For the text-containing cell, return its midpoint in (x, y) coordinate format. 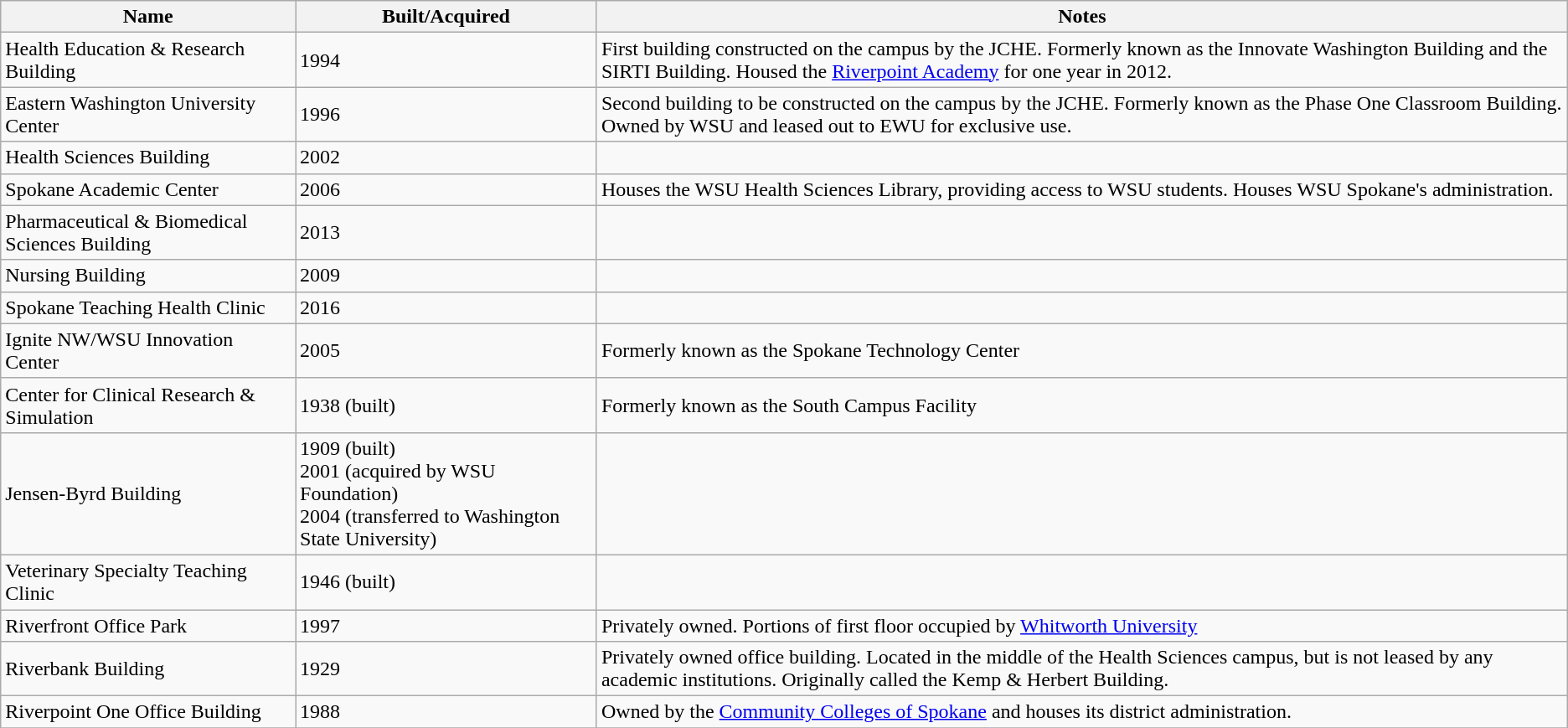
Veterinary Specialty Teaching Clinic (148, 581)
2005 (446, 350)
Eastern Washington University Center (148, 114)
Riverfront Office Park (148, 626)
Name (148, 17)
Pharmaceutical & Biomedical Sciences Building (148, 233)
Health Education & Research Building (148, 60)
Health Sciences Building (148, 157)
2002 (446, 157)
Ignite NW/WSU Innovation Center (148, 350)
Riverbank Building (148, 669)
Privately owned. Portions of first floor occupied by Whitworth University (1082, 626)
1994 (446, 60)
1909 (built)2001 (acquired by WSU Foundation) 2004 (transferred to Washington State University) (446, 493)
1996 (446, 114)
2006 (446, 189)
1997 (446, 626)
Center for Clinical Research & Simulation (148, 405)
1938 (built) (446, 405)
2009 (446, 276)
1946 (built) (446, 581)
Notes (1082, 17)
Built/Acquired (446, 17)
1988 (446, 712)
1929 (446, 669)
Houses the WSU Health Sciences Library, providing access to WSU students. Houses WSU Spokane's administration. (1082, 189)
Formerly known as the South Campus Facility (1082, 405)
Riverpoint One Office Building (148, 712)
2016 (446, 307)
Jensen-Byrd Building (148, 493)
Spokane Teaching Health Clinic (148, 307)
Nursing Building (148, 276)
2013 (446, 233)
Spokane Academic Center (148, 189)
Formerly known as the Spokane Technology Center (1082, 350)
Owned by the Community Colleges of Spokane and houses its district administration. (1082, 712)
